Scan for the cell matching the given text and deliver its (x, y) coordinate at center. 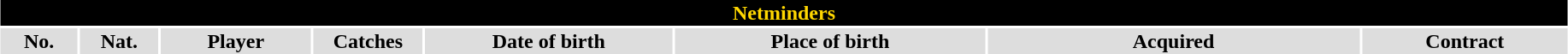
Player (236, 41)
Nat. (120, 41)
No. (39, 41)
Netminders (783, 13)
Contract (1465, 41)
Catches (368, 41)
Acquired (1173, 41)
Date of birth (549, 41)
Place of birth (830, 41)
